Provide the [X, Y] coordinate of the cell's center where the given text is located.  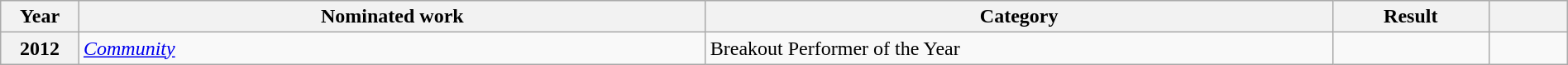
Category [1019, 17]
Community [392, 48]
Year [40, 17]
Result [1411, 17]
Breakout Performer of the Year [1019, 48]
Nominated work [392, 17]
2012 [40, 48]
